Provide the (X, Y) coordinate of the cell's center where the given text is located.  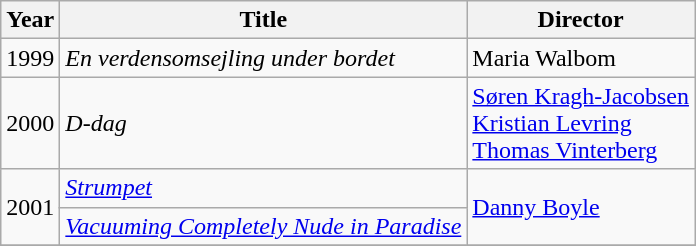
D-dag (264, 123)
Maria Walbom (581, 58)
Title (264, 20)
2001 (30, 207)
En verdensomsejling under bordet (264, 58)
Strumpet (264, 188)
Søren Kragh-JacobsenKristian LevringThomas Vinterberg (581, 123)
Vacuuming Completely Nude in Paradise (264, 226)
1999 (30, 58)
Director (581, 20)
2000 (30, 123)
Danny Boyle (581, 207)
Year (30, 20)
